Extract the (x, y) coordinate from the center of the cell holding the provided text.  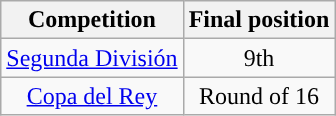
Copa del Rey (92, 96)
Competition (92, 20)
Segunda División (92, 58)
Round of 16 (259, 96)
9th (259, 58)
Final position (259, 20)
